Detect which cell encompasses the target text, then output its (X, Y) center coordinate. 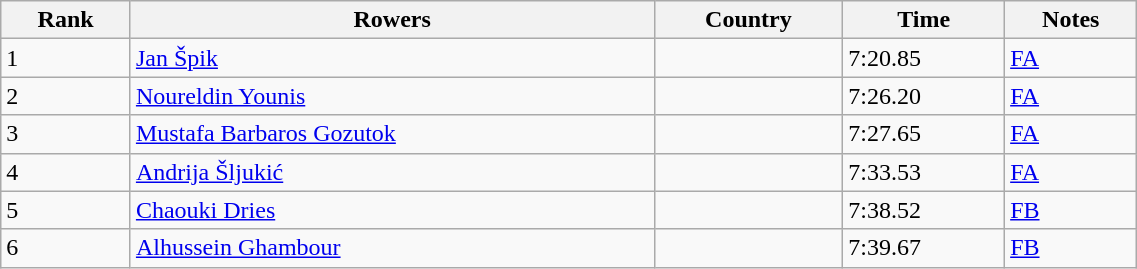
3 (66, 134)
Notes (1071, 20)
2 (66, 96)
Rowers (392, 20)
Alhussein Ghambour (392, 248)
Country (748, 20)
1 (66, 58)
7:20.85 (924, 58)
Time (924, 20)
Mustafa Barbaros Gozutok (392, 134)
7:27.65 (924, 134)
4 (66, 172)
6 (66, 248)
Rank (66, 20)
5 (66, 210)
Chaouki Dries (392, 210)
7:39.67 (924, 248)
7:33.53 (924, 172)
7:38.52 (924, 210)
7:26.20 (924, 96)
Jan Špik (392, 58)
Noureldin Younis (392, 96)
Andrija Šljukić (392, 172)
